Find where the given text appears and provide that cell's center as (X, Y) coordinate. 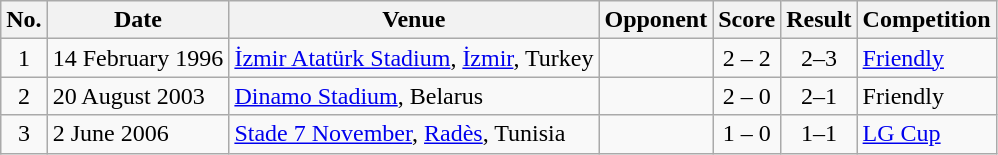
Stade 7 November, Radès, Tunisia (414, 134)
Opponent (656, 20)
Competition (926, 20)
Venue (414, 20)
1 – 0 (747, 134)
No. (24, 20)
İzmir Atatürk Stadium, İzmir, Turkey (414, 58)
2 June 2006 (138, 134)
2 – 0 (747, 96)
LG Cup (926, 134)
2 – 2 (747, 58)
Score (747, 20)
2 (24, 96)
1–1 (819, 134)
3 (24, 134)
20 August 2003 (138, 96)
14 February 1996 (138, 58)
Date (138, 20)
2–3 (819, 58)
2–1 (819, 96)
Dinamo Stadium, Belarus (414, 96)
1 (24, 58)
Result (819, 20)
